Extract the (X, Y) coordinate from the center of the cell holding the provided text.  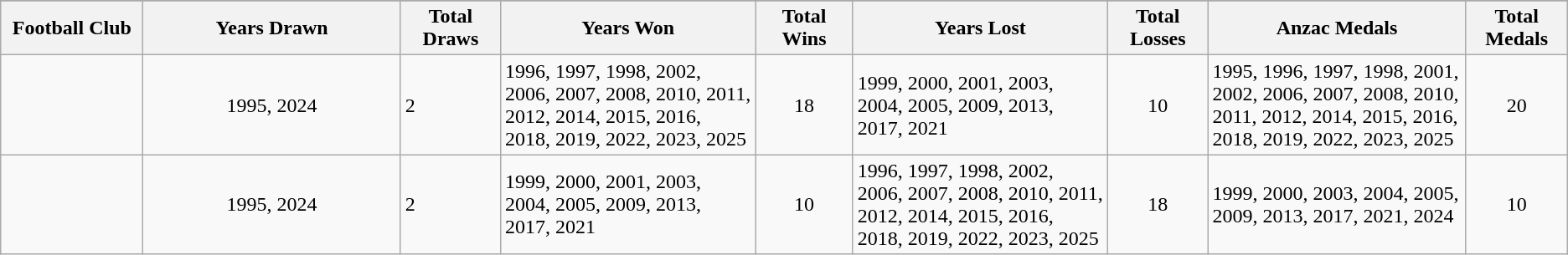
Years Drawn (271, 28)
Total Draws (451, 28)
Years Lost (980, 28)
20 (1516, 105)
Anzac Medals (1337, 28)
Football Club (72, 28)
Total Medals (1516, 28)
1999, 2000, 2003, 2004, 2005, 2009, 2013, 2017, 2021, 2024 (1337, 204)
Years Won (628, 28)
Total Losses (1158, 28)
Total Wins (804, 28)
1995, 1996, 1997, 1998, 2001, 2002, 2006, 2007, 2008, 2010, 2011, 2012, 2014, 2015, 2016, 2018, 2019, 2022, 2023, 2025 (1337, 105)
